For the text-containing cell, return its midpoint in (X, Y) coordinate format. 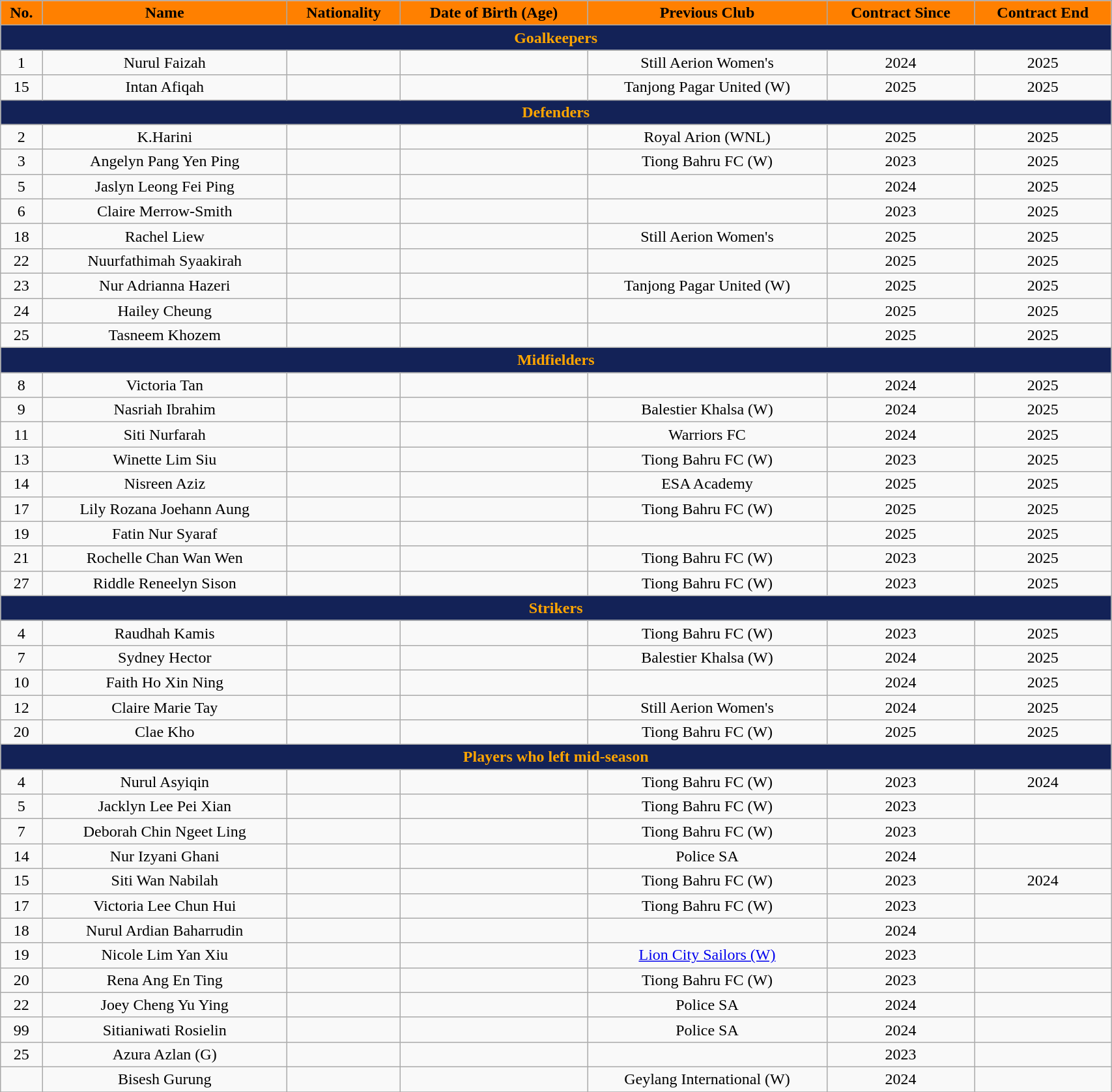
Rena Ang En Ting (165, 980)
Date of Birth (Age) (494, 13)
Raudhah Kamis (165, 633)
No. (21, 13)
8 (21, 385)
27 (21, 583)
Deborah Chin Ngeet Ling (165, 831)
Contract End (1043, 13)
24 (21, 311)
Nicole Lim Yan Xiu (165, 955)
9 (21, 410)
Warriors FC (707, 435)
Faith Ho Xin Ning (165, 682)
12 (21, 707)
23 (21, 285)
11 (21, 435)
Siti Nurfarah (165, 435)
Nurul Faizah (165, 63)
3 (21, 162)
Nasriah Ibrahim (165, 410)
Jacklyn Lee Pei Xian (165, 807)
2 (21, 137)
Geylang International (W) (707, 1079)
Lily Rozana Joehann Aung (165, 509)
Previous Club (707, 13)
Lion City Sailors (W) (707, 955)
6 (21, 211)
1 (21, 63)
Sydney Hector (165, 657)
Nur Adrianna Hazeri (165, 285)
Angelyn Pang Yen Ping (165, 162)
Clae Kho (165, 732)
Claire Marie Tay (165, 707)
Victoria Tan (165, 385)
Hailey Cheung (165, 311)
Jaslyn Leong Fei Ping (165, 186)
Goalkeepers (556, 38)
Bisesh Gurung (165, 1079)
ESA Academy (707, 484)
Nurul Ardian Baharrudin (165, 930)
K.Harini (165, 137)
Claire Merrow-Smith (165, 211)
99 (21, 1029)
Defenders (556, 112)
Contract Since (900, 13)
Strikers (556, 608)
Nisreen Aziz (165, 484)
10 (21, 682)
Players who left mid-season (556, 757)
Siti Wan Nabilah (165, 881)
Name (165, 13)
13 (21, 459)
Nurul Asyiqin (165, 782)
Rachel Liew (165, 236)
Sitianiwati Rosielin (165, 1029)
Victoria Lee Chun Hui (165, 906)
Royal Arion (WNL) (707, 137)
Azura Azlan (G) (165, 1054)
Rochelle Chan Wan Wen (165, 558)
Midfielders (556, 360)
Fatin Nur Syaraf (165, 534)
21 (21, 558)
Joey Cheng Yu Ying (165, 1005)
Tasneem Khozem (165, 336)
Nationality (344, 13)
Winette Lim Siu (165, 459)
Nur Izyani Ghani (165, 856)
Intan Afiqah (165, 87)
Riddle Reneelyn Sison (165, 583)
Nuurfathimah Syaakirah (165, 261)
